Locate the cell with the specified text and output its [x, y] center coordinate. 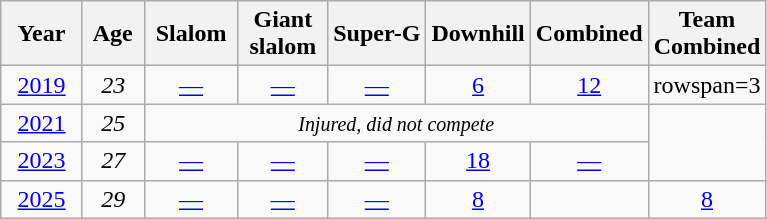
rowspan=3 [707, 85]
Super-G [377, 34]
25 [113, 123]
Injured, did not compete [396, 123]
29 [113, 199]
2021 [42, 123]
Year [42, 34]
2025 [42, 199]
6 [478, 85]
Giant slalom [283, 34]
18 [478, 161]
2023 [42, 161]
2019 [42, 85]
27 [113, 161]
23 [113, 85]
Combined [589, 34]
Downhill [478, 34]
Slalom [191, 34]
12 [589, 85]
Age [113, 34]
TeamCombined [707, 34]
